Detect which cell encompasses the target text, then output its (X, Y) center coordinate. 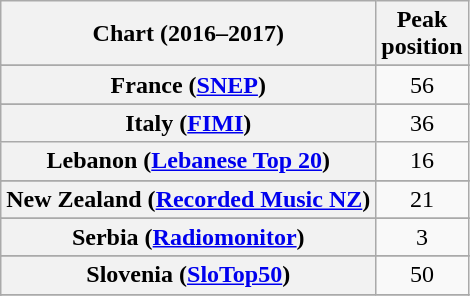
Chart (2016–2017) (188, 34)
Peakposition (422, 34)
3 (422, 237)
France (SNEP) (188, 85)
56 (422, 85)
Slovenia (SloTop50) (188, 275)
New Zealand (Recorded Music NZ) (188, 199)
36 (422, 123)
16 (422, 161)
Lebanon (Lebanese Top 20) (188, 161)
21 (422, 199)
Serbia (Radiomonitor) (188, 237)
50 (422, 275)
Italy (FIMI) (188, 123)
